Search for the cell housing the specified text and yield its [x, y] center coordinate. 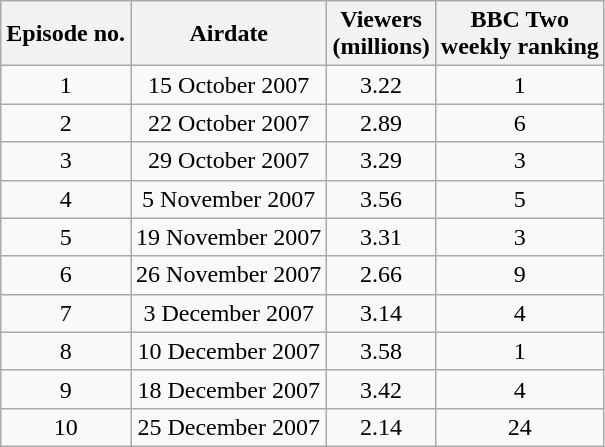
3.29 [381, 161]
15 October 2007 [229, 85]
BBC Twoweekly ranking [520, 34]
10 [66, 427]
3.58 [381, 351]
3.22 [381, 85]
3 December 2007 [229, 313]
10 December 2007 [229, 351]
3.31 [381, 237]
24 [520, 427]
25 December 2007 [229, 427]
Airdate [229, 34]
5 November 2007 [229, 199]
29 October 2007 [229, 161]
26 November 2007 [229, 275]
2.14 [381, 427]
Episode no. [66, 34]
19 November 2007 [229, 237]
Viewers(millions) [381, 34]
2.66 [381, 275]
22 October 2007 [229, 123]
7 [66, 313]
3.56 [381, 199]
2.89 [381, 123]
18 December 2007 [229, 389]
3.42 [381, 389]
8 [66, 351]
2 [66, 123]
3.14 [381, 313]
